Search for the cell housing the specified text and yield its (X, Y) center coordinate. 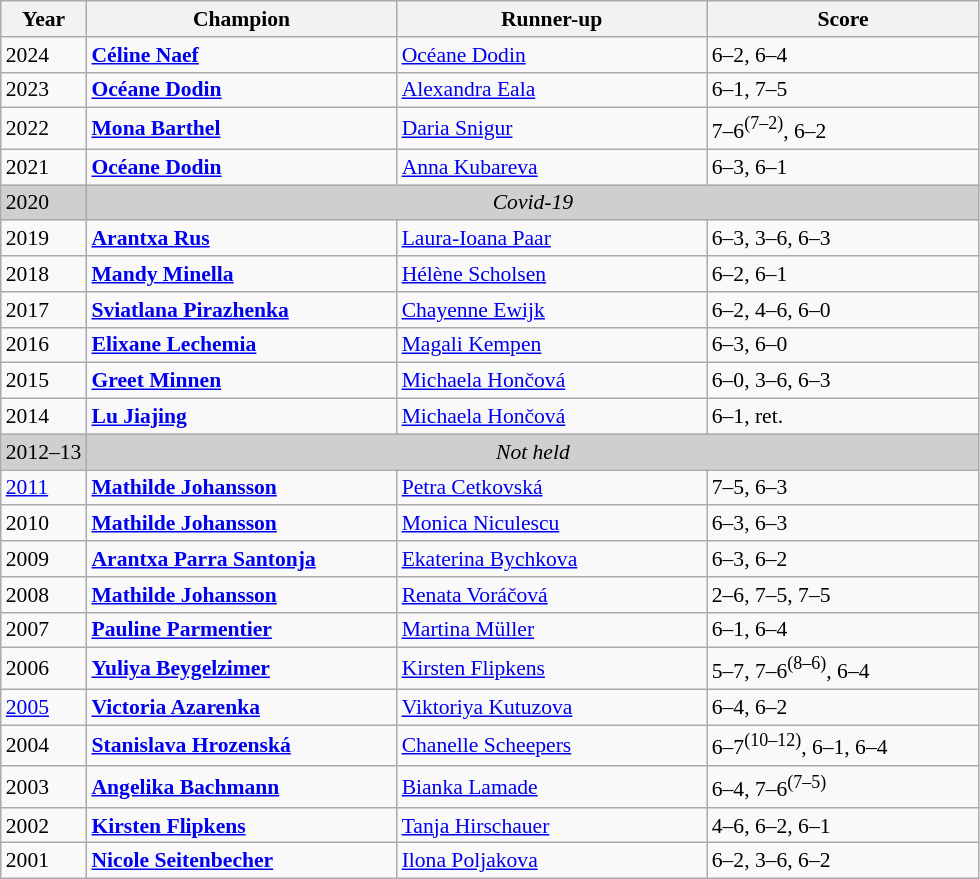
5–7, 7–6(8–6), 6–4 (844, 668)
Laura-Ioana Paar (552, 239)
7–6(7–2), 6–2 (844, 128)
Chanelle Scheepers (552, 746)
Lu Jiajing (241, 417)
6–7(10–12), 6–1, 6–4 (844, 746)
Chayenne Ewijk (552, 310)
Nicole Seitenbecher (241, 861)
7–5, 6–3 (844, 488)
6–1, 7–5 (844, 90)
Céline Naef (241, 55)
Mona Barthel (241, 128)
6–3, 6–3 (844, 524)
Pauline Parmentier (241, 630)
Magali Kempen (552, 345)
Arantxa Rus (241, 239)
2015 (44, 381)
2004 (44, 746)
6–2, 4–6, 6–0 (844, 310)
Daria Snigur (552, 128)
4–6, 6–2, 6–1 (844, 826)
6–2, 3–6, 6–2 (844, 861)
2003 (44, 786)
Hélène Scholsen (552, 274)
Monica Niculescu (552, 524)
Bianka Lamade (552, 786)
Sviatlana Pirazhenka (241, 310)
2020 (44, 203)
2014 (44, 417)
2024 (44, 55)
2023 (44, 90)
Victoria Azarenka (241, 707)
2021 (44, 167)
6–0, 3–6, 6–3 (844, 381)
2011 (44, 488)
6–4, 6–2 (844, 707)
Year (44, 19)
6–3, 6–2 (844, 559)
2019 (44, 239)
Viktoriya Kutuzova (552, 707)
6–1, 6–4 (844, 630)
2022 (44, 128)
Not held (532, 452)
2017 (44, 310)
Petra Cetkovská (552, 488)
Runner-up (552, 19)
Arantxa Parra Santonja (241, 559)
2007 (44, 630)
2–6, 7–5, 7–5 (844, 595)
6–4, 7–6(7–5) (844, 786)
2006 (44, 668)
6–3, 3–6, 6–3 (844, 239)
Angelika Bachmann (241, 786)
Score (844, 19)
2012–13 (44, 452)
2002 (44, 826)
6–2, 6–4 (844, 55)
Tanja Hirschauer (552, 826)
Alexandra Eala (552, 90)
2018 (44, 274)
6–2, 6–1 (844, 274)
Renata Voráčová (552, 595)
Martina Müller (552, 630)
Champion (241, 19)
Elixane Lechemia (241, 345)
Mandy Minella (241, 274)
Yuliya Beygelzimer (241, 668)
2016 (44, 345)
Ekaterina Bychkova (552, 559)
Ilona Poljakova (552, 861)
2001 (44, 861)
2008 (44, 595)
2009 (44, 559)
6–3, 6–0 (844, 345)
2010 (44, 524)
Anna Kubareva (552, 167)
2005 (44, 707)
Covid-19 (532, 203)
Greet Minnen (241, 381)
Stanislava Hrozenská (241, 746)
6–3, 6–1 (844, 167)
6–1, ret. (844, 417)
